Find where the given text appears and provide that cell's center as [X, Y] coordinate. 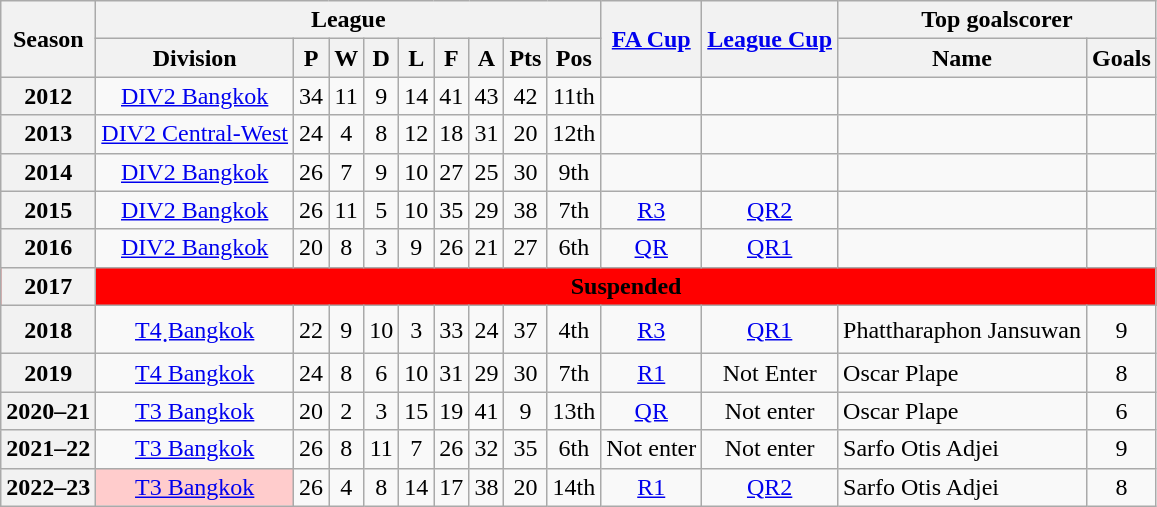
2018 [48, 330]
2012 [48, 96]
Pts [526, 58]
T4 Bangkok [195, 373]
43 [486, 96]
18 [452, 134]
2014 [48, 172]
2019 [48, 373]
D [382, 58]
13th [574, 411]
2 [346, 411]
34 [312, 96]
League Cup [770, 39]
Phattharaphon Jansuwan [962, 330]
12 [416, 134]
FA Cup [652, 39]
DIV2 Central-West [195, 134]
L [416, 58]
P [312, 58]
32 [486, 449]
A [486, 58]
21 [486, 248]
Not Enter [770, 373]
2021–22 [48, 449]
Top goalscorer [998, 20]
5 [382, 210]
33 [452, 330]
Name [962, 58]
Season [48, 39]
9th [574, 172]
League [348, 20]
Pos [574, 58]
4th [574, 330]
22 [312, 330]
2020–21 [48, 411]
2017 [48, 286]
W [346, 58]
12th [574, 134]
2013 [48, 134]
25 [486, 172]
2016 [48, 248]
42 [526, 96]
T4 ฺBangkok [195, 330]
19 [452, 411]
15 [416, 411]
2015 [48, 210]
37 [526, 330]
11th [574, 96]
14th [574, 487]
2022–23 [48, 487]
17 [452, 487]
Goals [1122, 58]
F [452, 58]
Division [195, 58]
Suspended [626, 286]
